Find where the given text appears and provide that cell's center as (X, Y) coordinate. 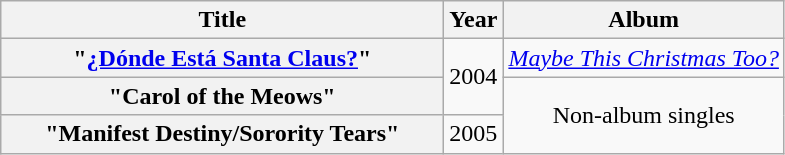
Title (222, 20)
Non-album singles (644, 115)
2004 (474, 77)
2005 (474, 134)
Album (644, 20)
"¿Dónde Está Santa Claus?" (222, 58)
"Manifest Destiny/Sorority Tears" (222, 134)
Maybe This Christmas Too? (644, 58)
Year (474, 20)
"Carol of the Meows" (222, 96)
